Find where the given text appears and provide that cell's center as (x, y) coordinate. 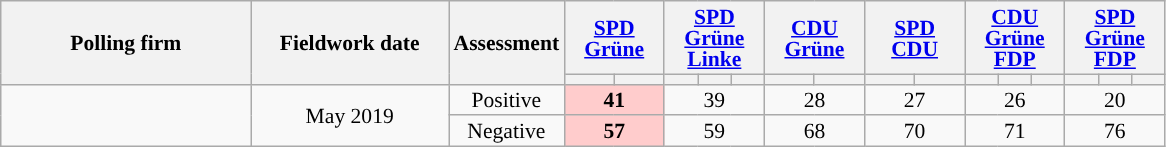
Negative (506, 132)
SPDGrüne (614, 38)
Assessment (506, 42)
28 (814, 100)
70 (915, 132)
39 (714, 100)
May 2019 (350, 115)
68 (814, 132)
57 (614, 132)
71 (1015, 132)
26 (1015, 100)
CDUGrüneFDP (1015, 38)
SPDCDU (915, 38)
SPDGrüneFDP (1115, 38)
Positive (506, 100)
CDUGrüne (814, 38)
27 (915, 100)
76 (1115, 132)
Fieldwork date (350, 42)
41 (614, 100)
SPDGrüneLinke (714, 38)
59 (714, 132)
20 (1115, 100)
Polling firm (126, 42)
